Output the [X, Y] coordinate of the center of the cell containing the given text.  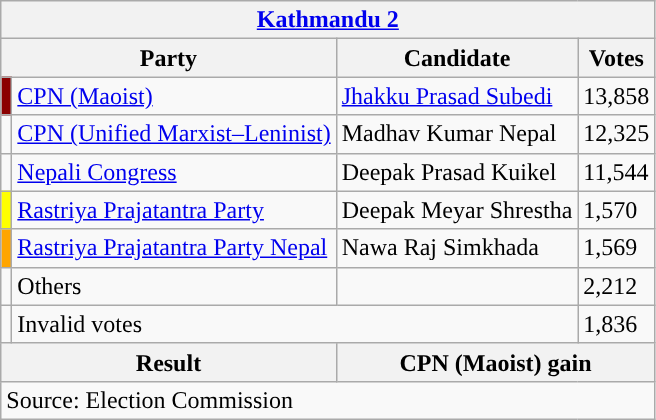
CPN (Maoist) [174, 96]
Deepak Prasad Kuikel [457, 172]
Invalid votes [295, 324]
2,212 [616, 286]
1,570 [616, 210]
Result [168, 362]
CPN (Unified Marxist–Leninist) [174, 134]
CPN (Maoist) gain [496, 362]
Others [174, 286]
1,836 [616, 324]
Source: Election Commission [328, 400]
Nawa Raj Simkhada [457, 248]
Votes [616, 58]
Party [168, 58]
12,325 [616, 134]
Deepak Meyar Shrestha [457, 210]
Nepali Congress [174, 172]
13,858 [616, 96]
1,569 [616, 248]
Jhakku Prasad Subedi [457, 96]
Rastriya Prajatantra Party [174, 210]
Candidate [457, 58]
Rastriya Prajatantra Party Nepal [174, 248]
Madhav Kumar Nepal [457, 134]
11,544 [616, 172]
Kathmandu 2 [328, 20]
